Extract the (x, y) coordinate from the center of the cell holding the provided text.  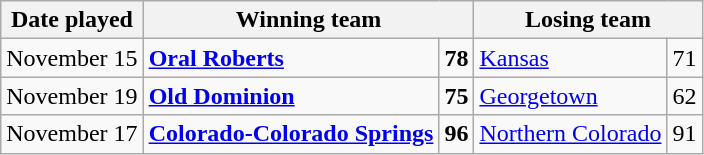
Old Dominion (291, 96)
Georgetown (570, 96)
78 (456, 58)
71 (684, 58)
75 (456, 96)
November 19 (72, 96)
Oral Roberts (291, 58)
62 (684, 96)
Northern Colorado (570, 134)
November 15 (72, 58)
November 17 (72, 134)
Losing team (588, 20)
Winning team (308, 20)
Colorado-Colorado Springs (291, 134)
Kansas (570, 58)
96 (456, 134)
91 (684, 134)
Date played (72, 20)
